Provide the (x, y) coordinate of the cell's center where the given text is located.  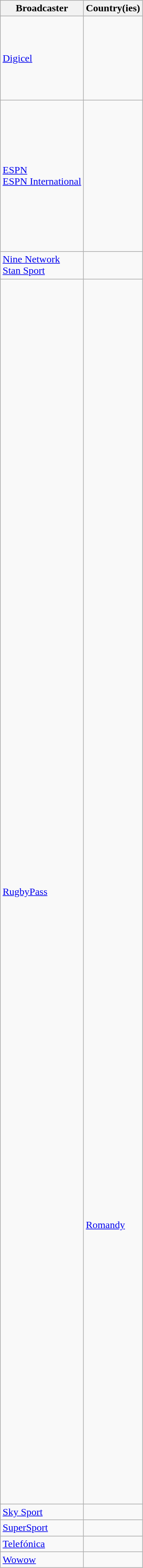
SuperSport (42, 1528)
Country(ies) (113, 8)
Telefónica (42, 1544)
Digicel (42, 58)
Wowow (42, 1560)
Nine Network Stan Sport (42, 265)
Sky Sport (42, 1512)
ESPN ESPN International (42, 176)
RugbyPass (42, 892)
Romandy (113, 892)
Broadcaster (42, 8)
